Return (x, y) of the center of cell containing provided text 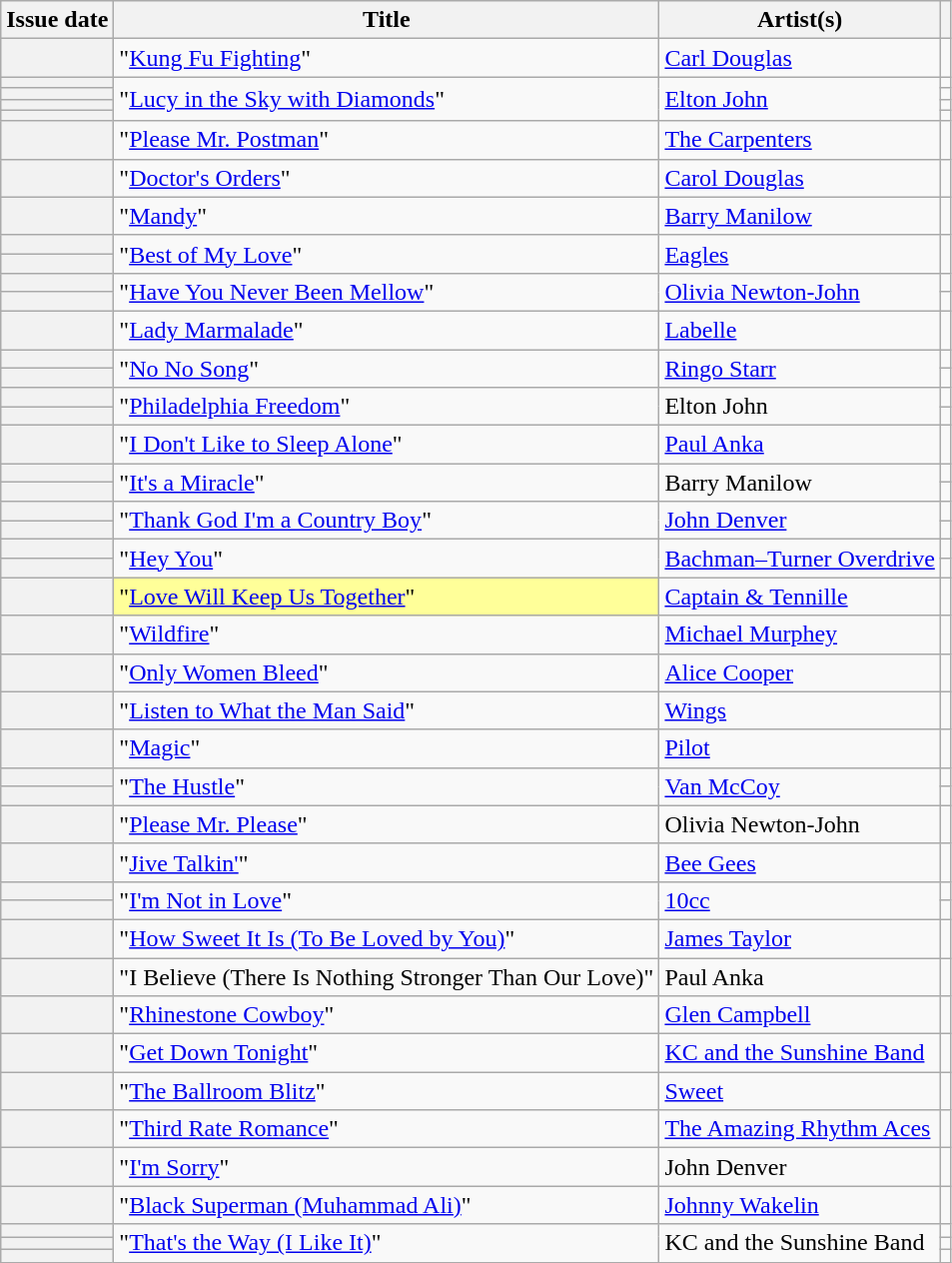
Carl Douglas (799, 58)
"Have You Never Been Mellow" (387, 292)
Issue date (58, 20)
"The Hustle" (387, 786)
Carol Douglas (799, 178)
Van McCoy (799, 786)
"I Believe (There Is Nothing Stronger Than Our Love)" (387, 976)
Wings (799, 710)
Johnny Wakelin (799, 1205)
Captain & Tennille (799, 597)
10cc (799, 900)
"Third Rate Romance" (387, 1129)
"Thank God I'm a Country Boy" (387, 521)
"Magic" (387, 748)
"Get Down Tonight" (387, 1053)
"Mandy" (387, 216)
"Lucy in the Sky with Diamonds" (387, 99)
"It's a Miracle" (387, 483)
Title (387, 20)
Eagles (799, 254)
"Best of My Love" (387, 254)
The Carpenters (799, 140)
"The Ballroom Blitz" (387, 1091)
Labelle (799, 330)
"How Sweet It Is (To Be Loved by You)" (387, 938)
"Doctor's Orders" (387, 178)
"Listen to What the Man Said" (387, 710)
"Kung Fu Fighting" (387, 58)
"Please Mr. Please" (387, 824)
"Lady Marmalade" (387, 330)
Glen Campbell (799, 1015)
"I'm Sorry" (387, 1167)
Sweet (799, 1091)
"Only Women Bleed" (387, 672)
"Philadelphia Freedom" (387, 407)
Artist(s) (799, 20)
Bachman–Turner Overdrive (799, 559)
Bee Gees (799, 862)
"No No Song" (387, 369)
"I'm Not in Love" (387, 900)
"I Don't Like to Sleep Alone" (387, 445)
Ringo Starr (799, 369)
"That's the Way (I Like It)" (387, 1243)
"Please Mr. Postman" (387, 140)
"Love Will Keep Us Together" (387, 597)
"Hey You" (387, 559)
Alice Cooper (799, 672)
"Rhinestone Cowboy" (387, 1015)
Michael Murphey (799, 634)
"Jive Talkin'" (387, 862)
"Wildfire" (387, 634)
The Amazing Rhythm Aces (799, 1129)
Pilot (799, 748)
"Black Superman (Muhammad Ali)" (387, 1205)
James Taylor (799, 938)
